Capture the cell that displays the provided text and extract its (X, Y) central coordinate. 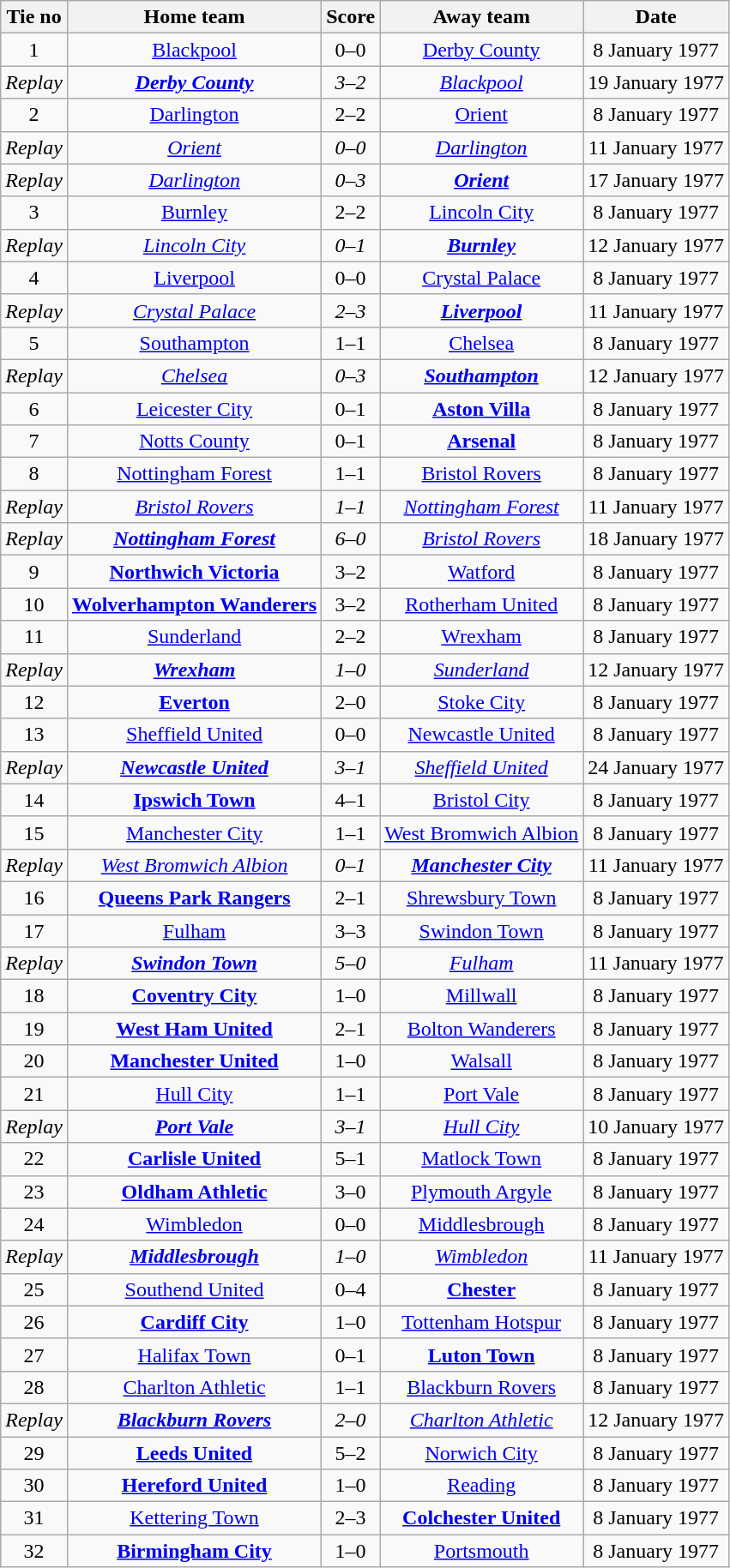
31 (34, 1518)
Northwich Victoria (194, 572)
West Ham United (194, 1029)
15 (34, 832)
19 (34, 1029)
4–1 (351, 800)
17 January 1977 (656, 180)
24 January 1977 (656, 767)
Bolton Wanderers (482, 1029)
Birmingham City (194, 1551)
Portsmouth (482, 1551)
10 January 1977 (656, 1126)
5 (34, 343)
14 (34, 800)
5–0 (351, 964)
Colchester United (482, 1518)
11 (34, 637)
5–2 (351, 1453)
20 (34, 1061)
Leeds United (194, 1453)
22 (34, 1159)
Leicester City (194, 409)
Aston Villa (482, 409)
Norwich City (482, 1453)
12 (34, 702)
Home team (194, 17)
3 (34, 213)
Walsall (482, 1061)
6 (34, 409)
Watford (482, 572)
Stoke City (482, 702)
Rotherham United (482, 604)
Away team (482, 17)
25 (34, 1289)
Tie no (34, 17)
Everton (194, 702)
1 (34, 50)
3–0 (351, 1192)
7 (34, 442)
Queens Park Rangers (194, 898)
Kettering Town (194, 1518)
32 (34, 1551)
Cardiff City (194, 1322)
13 (34, 735)
26 (34, 1322)
Ipswich Town (194, 800)
18 January 1977 (656, 539)
Carlisle United (194, 1159)
Oldham Athletic (194, 1192)
0–4 (351, 1289)
Chester (482, 1289)
5–1 (351, 1159)
19 January 1977 (656, 82)
Wolverhampton Wanderers (194, 604)
30 (34, 1486)
16 (34, 898)
28 (34, 1387)
17 (34, 930)
4 (34, 278)
9 (34, 572)
Tottenham Hotspur (482, 1322)
Matlock Town (482, 1159)
21 (34, 1094)
6–0 (351, 539)
Bristol City (482, 800)
23 (34, 1192)
Luton Town (482, 1355)
Hereford United (194, 1486)
18 (34, 996)
Halifax Town (194, 1355)
27 (34, 1355)
Shrewsbury Town (482, 898)
Notts County (194, 442)
2 (34, 115)
Score (351, 17)
10 (34, 604)
8 (34, 474)
Date (656, 17)
Millwall (482, 996)
Manchester United (194, 1061)
Southend United (194, 1289)
Plymouth Argyle (482, 1192)
3–3 (351, 930)
Coventry City (194, 996)
24 (34, 1224)
29 (34, 1453)
Arsenal (482, 442)
Reading (482, 1486)
